From the cell containing the given text, extract its center point as [x, y] coordinate. 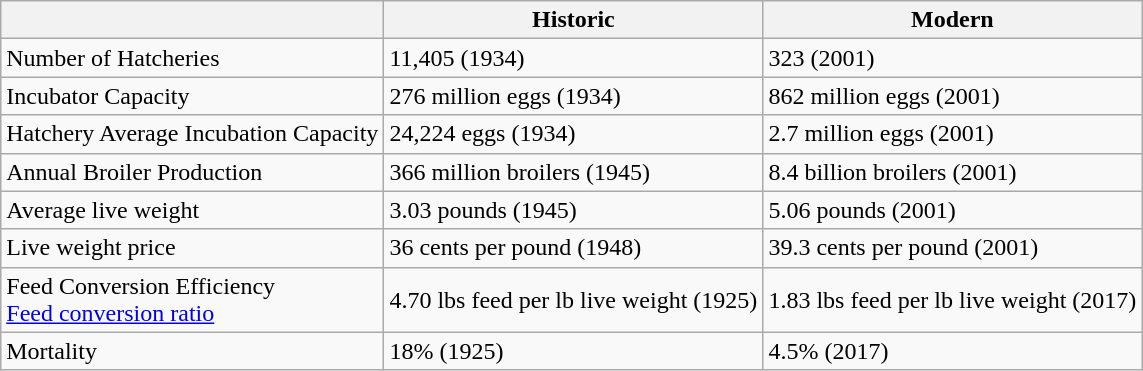
Historic [574, 20]
276 million eggs (1934) [574, 96]
11,405 (1934) [574, 58]
4.70 lbs feed per lb live weight (1925) [574, 300]
8.4 billion broilers (2001) [952, 172]
Number of Hatcheries [192, 58]
862 million eggs (2001) [952, 96]
39.3 cents per pound (2001) [952, 248]
Live weight price [192, 248]
Annual Broiler Production [192, 172]
323 (2001) [952, 58]
Mortality [192, 351]
Average live weight [192, 210]
2.7 million eggs (2001) [952, 134]
Incubator Capacity [192, 96]
5.06 pounds (2001) [952, 210]
3.03 pounds (1945) [574, 210]
Hatchery Average Incubation Capacity [192, 134]
1.83 lbs feed per lb live weight (2017) [952, 300]
Feed Conversion EfficiencyFeed conversion ratio [192, 300]
36 cents per pound (1948) [574, 248]
Modern [952, 20]
18% (1925) [574, 351]
366 million broilers (1945) [574, 172]
24,224 eggs (1934) [574, 134]
4.5% (2017) [952, 351]
